Locate the cell with the specified text and output its [x, y] center coordinate. 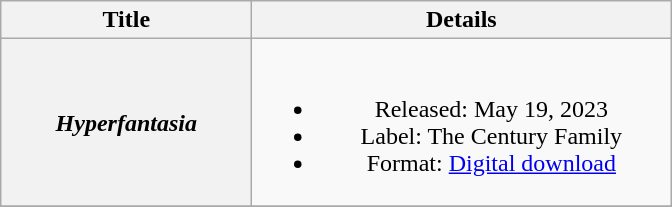
Released: May 19, 2023Label: The Century FamilyFormat: Digital download [462, 122]
Hyperfantasia [126, 122]
Details [462, 20]
Title [126, 20]
